Locate the cell with the specified text and output its [X, Y] center coordinate. 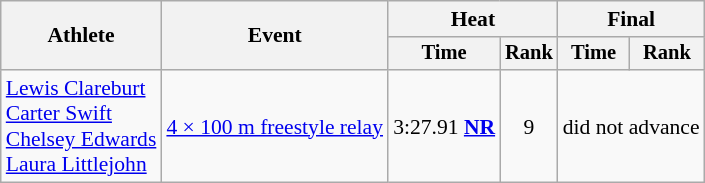
Final [632, 19]
3:27.91 NR [444, 126]
4 × 100 m freestyle relay [274, 126]
9 [529, 126]
Lewis ClareburtCarter SwiftChelsey Edwards Laura Littlejohn [82, 126]
Heat [473, 19]
Athlete [82, 36]
did not advance [632, 126]
Event [274, 36]
